Scan for the cell matching the given text and deliver its (X, Y) coordinate at center. 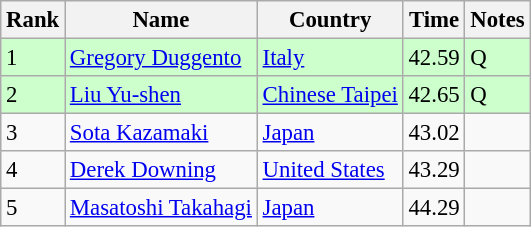
Chinese Taipei (330, 95)
42.59 (434, 58)
42.65 (434, 95)
Rank (33, 20)
Time (434, 20)
Masatoshi Takahagi (162, 208)
Liu Yu-shen (162, 95)
43.02 (434, 133)
Sota Kazamaki (162, 133)
Notes (498, 20)
43.29 (434, 170)
2 (33, 95)
44.29 (434, 208)
3 (33, 133)
Country (330, 20)
1 (33, 58)
5 (33, 208)
4 (33, 170)
Gregory Duggento (162, 58)
Name (162, 20)
Italy (330, 58)
United States (330, 170)
Derek Downing (162, 170)
